Return (x, y) of the center of cell containing provided text 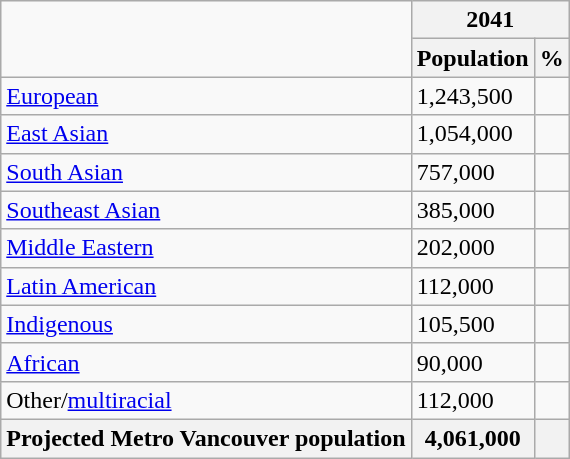
African (206, 362)
East Asian (206, 134)
Middle Eastern (206, 248)
1,243,500 (472, 96)
2041 (490, 20)
Southeast Asian (206, 210)
4,061,000 (472, 438)
757,000 (472, 172)
Latin American (206, 286)
Projected Metro Vancouver population (206, 438)
European (206, 96)
Indigenous (206, 324)
385,000 (472, 210)
105,500 (472, 324)
202,000 (472, 248)
90,000 (472, 362)
South Asian (206, 172)
1,054,000 (472, 134)
Population (472, 58)
Other/multiracial (206, 400)
% (552, 58)
